Return the [x, y] coordinate for the center point of the cell that contains the specified text.  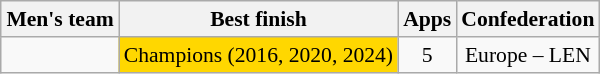
5 [427, 55]
Apps [427, 19]
Men's team [60, 19]
Europe – LEN [528, 55]
Confederation [528, 19]
Champions (2016, 2020, 2024) [258, 55]
Best finish [258, 19]
